Extract the (x, y) coordinate from the center of the cell holding the provided text.  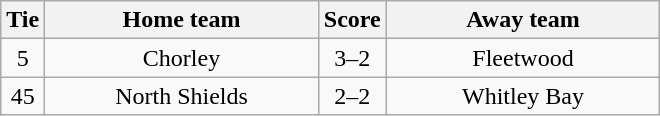
5 (23, 58)
Chorley (182, 58)
Score (352, 20)
2–2 (352, 96)
Home team (182, 20)
45 (23, 96)
North Shields (182, 96)
Whitley Bay (523, 96)
Tie (23, 20)
3–2 (352, 58)
Away team (523, 20)
Fleetwood (523, 58)
